Detect which cell encompasses the target text, then output its (x, y) center coordinate. 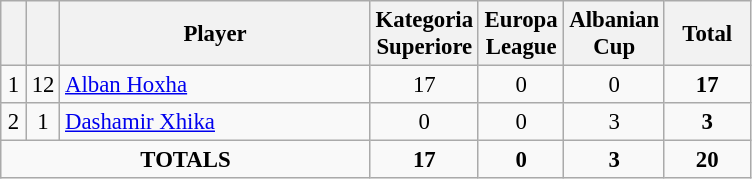
12 (42, 85)
Player (216, 34)
Total (707, 34)
Europa League (521, 34)
Dashamir Xhika (216, 122)
Albanian Cup (614, 34)
2 (14, 122)
TOTALS (186, 160)
Kategoria Superiore (424, 34)
20 (707, 160)
Alban Hoxha (216, 85)
